Capture the cell that displays the provided text and extract its [X, Y] central coordinate. 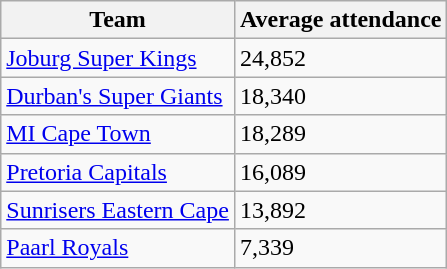
Durban's Super Giants [118, 96]
16,089 [340, 172]
Paarl Royals [118, 248]
Average attendance [340, 20]
18,340 [340, 96]
Joburg Super Kings [118, 58]
MI Cape Town [118, 134]
18,289 [340, 134]
Pretoria Capitals [118, 172]
13,892 [340, 210]
7,339 [340, 248]
24,852 [340, 58]
Team [118, 20]
Sunrisers Eastern Cape [118, 210]
